Provide the (x, y) coordinate of the cell's center where the given text is located.  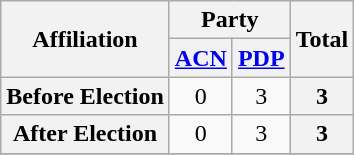
Party (230, 20)
Affiliation (86, 39)
Total (322, 39)
PDP (261, 58)
After Election (86, 134)
ACN (200, 58)
Before Election (86, 96)
